Search for the cell housing the specified text and yield its [X, Y] center coordinate. 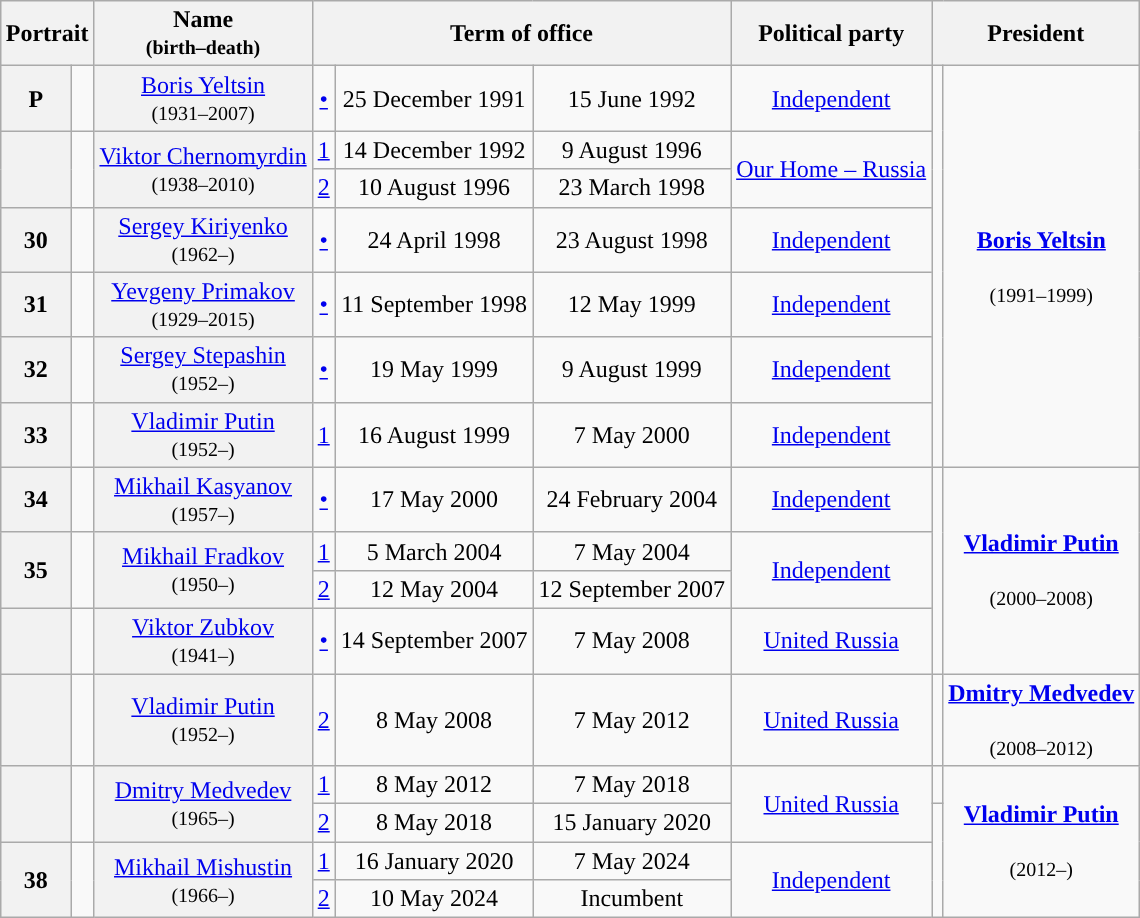
11 September 1998 [434, 304]
Sergey Kiriyenko(1962–) [203, 240]
25 December 1991 [434, 98]
9 August 1996 [632, 150]
7 May 2000 [632, 434]
Our Home – Russia [832, 169]
23 August 1998 [632, 240]
Mikhail Fradkov(1950–) [203, 570]
14 December 1992 [434, 150]
38 [36, 880]
8 May 2018 [434, 823]
Vladimir Putin(2012–) [1042, 842]
24 February 2004 [632, 500]
Viktor Chernomyrdin(1938–2010) [203, 169]
Yevgeny Primakov(1929–2015) [203, 304]
9 August 1999 [632, 370]
7 May 2018 [632, 785]
34 [36, 500]
P [36, 98]
23 March 1998 [632, 188]
8 May 2012 [434, 785]
Name(birth–death) [203, 34]
33 [36, 434]
5 March 2004 [434, 551]
Mikhail Mishustin(1966–) [203, 880]
10 May 2024 [434, 899]
President [1036, 34]
8 May 2008 [434, 720]
Term of office [521, 34]
14 September 2007 [434, 640]
24 April 1998 [434, 240]
Sergey Stepashin(1952–) [203, 370]
Dmitry Medvedev(1965–) [203, 804]
19 May 1999 [434, 370]
Incumbent [632, 899]
Political party [832, 34]
7 May 2004 [632, 551]
7 May 2012 [632, 720]
Mikhail Kasyanov(1957–) [203, 500]
30 [36, 240]
Vladimir Putin(2000–2008) [1042, 570]
10 August 1996 [434, 188]
Dmitry Medvedev(2008–2012) [1042, 720]
7 May 2024 [632, 861]
15 January 2020 [632, 823]
12 May 2004 [434, 589]
31 [36, 304]
Portrait [47, 34]
12 September 2007 [632, 589]
17 May 2000 [434, 500]
16 January 2020 [434, 861]
15 June 1992 [632, 98]
Boris Yeltsin(1931–2007) [203, 98]
Viktor Zubkov(1941–) [203, 640]
Boris Yeltsin(1991–1999) [1042, 266]
16 August 1999 [434, 434]
32 [36, 370]
35 [36, 570]
7 May 2008 [632, 640]
12 May 1999 [632, 304]
